Scan for the cell matching the given text and deliver its [x, y] coordinate at center. 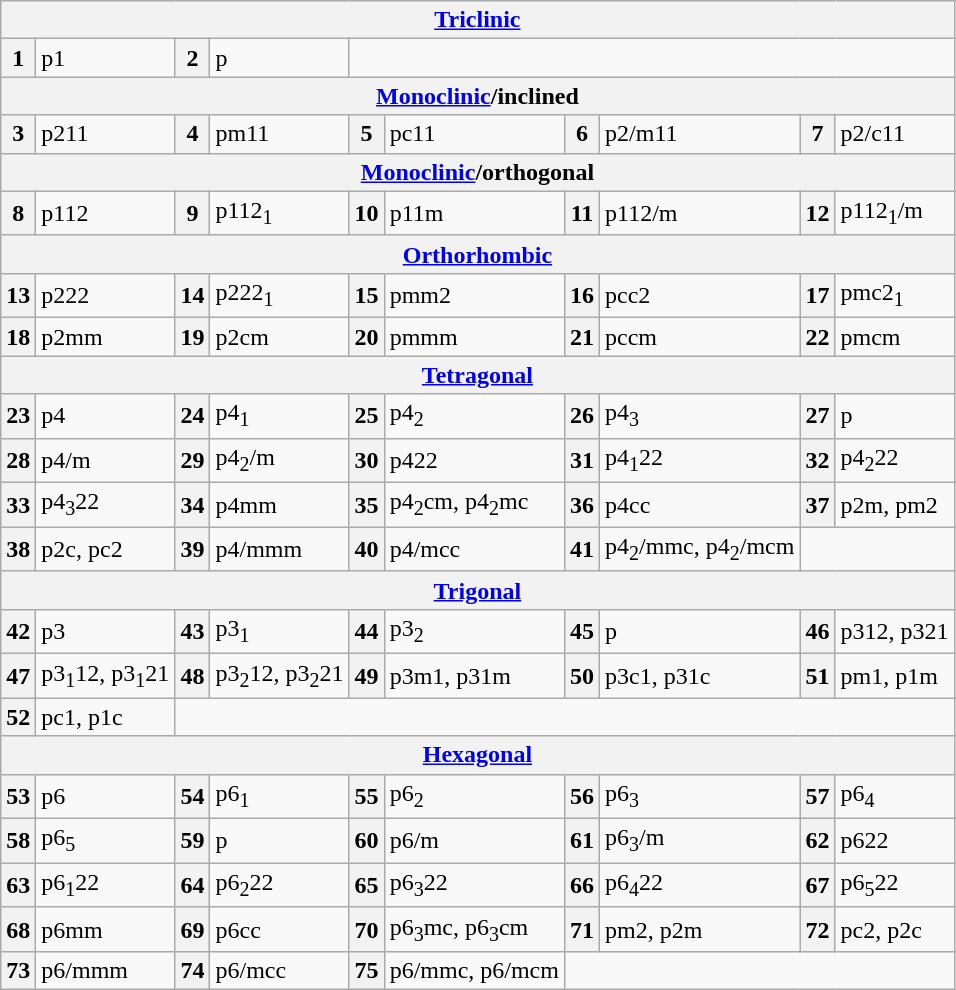
p6/m [474, 841]
63 [18, 885]
p1121/m [894, 213]
18 [18, 337]
56 [582, 796]
p6422 [700, 885]
58 [18, 841]
p222 [106, 295]
31 [582, 460]
p4322 [106, 505]
p42 [474, 416]
p63mc, p63cm [474, 929]
p4/mmm [280, 549]
p6/mmc, p6/mcm [474, 971]
pccm [700, 337]
p211 [106, 134]
33 [18, 505]
70 [366, 929]
29 [192, 460]
p2/m11 [700, 134]
47 [18, 676]
p6mm [106, 929]
pm1, p1m [894, 676]
61 [582, 841]
p3c1, p31c [700, 676]
23 [18, 416]
p63/m [700, 841]
74 [192, 971]
p61 [280, 796]
35 [366, 505]
p3 [106, 631]
8 [18, 213]
71 [582, 929]
72 [818, 929]
Trigonal [478, 590]
p3212, p3221 [280, 676]
p31 [280, 631]
22 [818, 337]
pm11 [280, 134]
10 [366, 213]
Triclinic [478, 20]
p622 [894, 841]
p2cm [280, 337]
p4 [106, 416]
20 [366, 337]
68 [18, 929]
p65 [106, 841]
62 [818, 841]
3 [18, 134]
37 [818, 505]
p4cc [700, 505]
38 [18, 549]
p112/m [700, 213]
p41 [280, 416]
pmm2 [474, 295]
p6 [106, 796]
15 [366, 295]
44 [366, 631]
Hexagonal [478, 755]
p42/m [280, 460]
2 [192, 58]
p1121 [280, 213]
pmc21 [894, 295]
1 [18, 58]
p64 [894, 796]
p4122 [700, 460]
p4/mcc [474, 549]
53 [18, 796]
p63 [700, 796]
54 [192, 796]
32 [818, 460]
59 [192, 841]
21 [582, 337]
Monoclinic/orthogonal [478, 172]
9 [192, 213]
60 [366, 841]
30 [366, 460]
pc11 [474, 134]
49 [366, 676]
p1 [106, 58]
40 [366, 549]
25 [366, 416]
50 [582, 676]
p6/mmm [106, 971]
41 [582, 549]
p6/mcc [280, 971]
73 [18, 971]
45 [582, 631]
pmcm [894, 337]
65 [366, 885]
p312, p321 [894, 631]
67 [818, 885]
p6222 [280, 885]
39 [192, 549]
75 [366, 971]
p4/m [106, 460]
69 [192, 929]
52 [18, 717]
p6cc [280, 929]
36 [582, 505]
p2mm [106, 337]
26 [582, 416]
27 [818, 416]
pm2, p2m [700, 929]
64 [192, 885]
12 [818, 213]
16 [582, 295]
p2m, pm2 [894, 505]
4 [192, 134]
46 [818, 631]
p3112, p3121 [106, 676]
p4222 [894, 460]
42 [18, 631]
p6322 [474, 885]
5 [366, 134]
p422 [474, 460]
p4mm [280, 505]
66 [582, 885]
p2/c11 [894, 134]
28 [18, 460]
p2221 [280, 295]
p42cm, p42mc [474, 505]
pcc2 [700, 295]
48 [192, 676]
p3m1, p31m [474, 676]
p32 [474, 631]
p11m [474, 213]
p2c, pc2 [106, 549]
7 [818, 134]
13 [18, 295]
p6522 [894, 885]
19 [192, 337]
pc2, p2c [894, 929]
p112 [106, 213]
pmmm [474, 337]
34 [192, 505]
p43 [700, 416]
Orthorhombic [478, 254]
pc1, p1c [106, 717]
43 [192, 631]
24 [192, 416]
6 [582, 134]
p42/mmc, p42/mcm [700, 549]
Monoclinic/inclined [478, 96]
51 [818, 676]
57 [818, 796]
14 [192, 295]
p6122 [106, 885]
17 [818, 295]
55 [366, 796]
11 [582, 213]
p62 [474, 796]
Tetragonal [478, 375]
